Scan for the cell matching the given text and deliver its (x, y) coordinate at center. 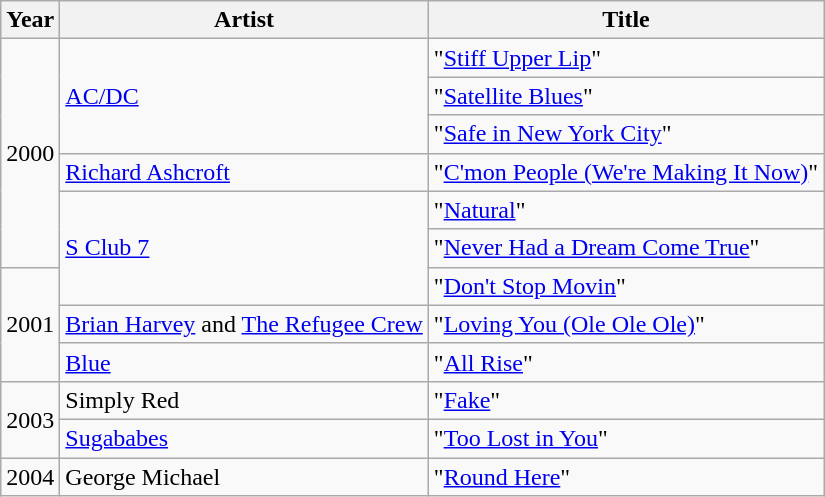
Blue (244, 362)
"Fake" (626, 400)
Richard Ashcroft (244, 172)
Brian Harvey and The Refugee Crew (244, 324)
"Safe in New York City" (626, 134)
"All Rise" (626, 362)
"Natural" (626, 210)
George Michael (244, 477)
"Satellite Blues" (626, 96)
Sugababes (244, 438)
"Never Had a Dream Come True" (626, 248)
S Club 7 (244, 248)
"Too Lost in You" (626, 438)
"Stiff Upper Lip" (626, 58)
Year (30, 20)
Simply Red (244, 400)
"Don't Stop Movin" (626, 286)
2001 (30, 324)
"Round Here" (626, 477)
AC/DC (244, 96)
2000 (30, 153)
2003 (30, 419)
Title (626, 20)
"Loving You (Ole Ole Ole)" (626, 324)
"C'mon People (We're Making It Now)" (626, 172)
2004 (30, 477)
Artist (244, 20)
